Find where the given text appears and provide that cell's center as [x, y] coordinate. 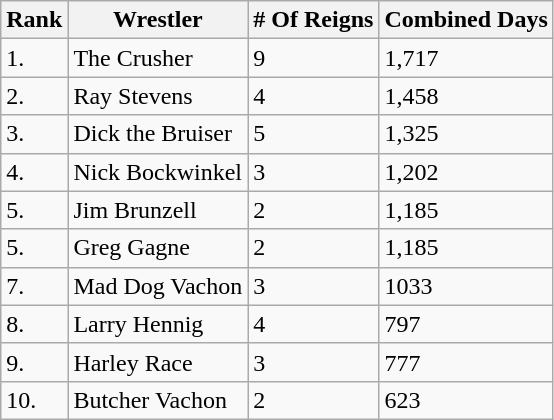
Butcher Vachon [158, 400]
623 [466, 400]
2. [34, 96]
797 [466, 324]
1033 [466, 286]
8. [34, 324]
1. [34, 58]
Larry Hennig [158, 324]
Jim Brunzell [158, 210]
Harley Race [158, 362]
Rank [34, 20]
Greg Gagne [158, 248]
Nick Bockwinkel [158, 172]
1,458 [466, 96]
9 [314, 58]
1,202 [466, 172]
5 [314, 134]
Wrestler [158, 20]
Combined Days [466, 20]
Mad Dog Vachon [158, 286]
# Of Reigns [314, 20]
4. [34, 172]
1,717 [466, 58]
3. [34, 134]
7. [34, 286]
9. [34, 362]
Ray Stevens [158, 96]
777 [466, 362]
Dick the Bruiser [158, 134]
10. [34, 400]
The Crusher [158, 58]
1,325 [466, 134]
